Return [x, y] of the center of cell containing provided text 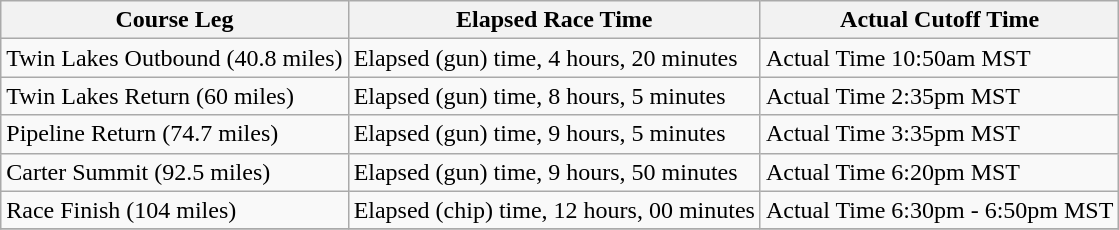
Carter Summit (92.5 miles) [174, 172]
Elapsed (gun) time, 9 hours, 50 minutes [554, 172]
Course Leg [174, 20]
Elapsed (gun) time, 9 hours, 5 minutes [554, 134]
Actual Time 2:35pm MST [939, 96]
Elapsed Race Time [554, 20]
Race Finish (104 miles) [174, 210]
Elapsed (chip) time, 12 hours, 00 minutes [554, 210]
Elapsed (gun) time, 4 hours, 20 minutes [554, 58]
Actual Time 10:50am MST [939, 58]
Twin Lakes Outbound (40.8 miles) [174, 58]
Actual Time 3:35pm MST [939, 134]
Twin Lakes Return (60 miles) [174, 96]
Actual Time 6:30pm - 6:50pm MST [939, 210]
Elapsed (gun) time, 8 hours, 5 minutes [554, 96]
Actual Cutoff Time [939, 20]
Actual Time 6:20pm MST [939, 172]
Pipeline Return (74.7 miles) [174, 134]
